Provide the [X, Y] coordinate of the cell's center where the given text is located.  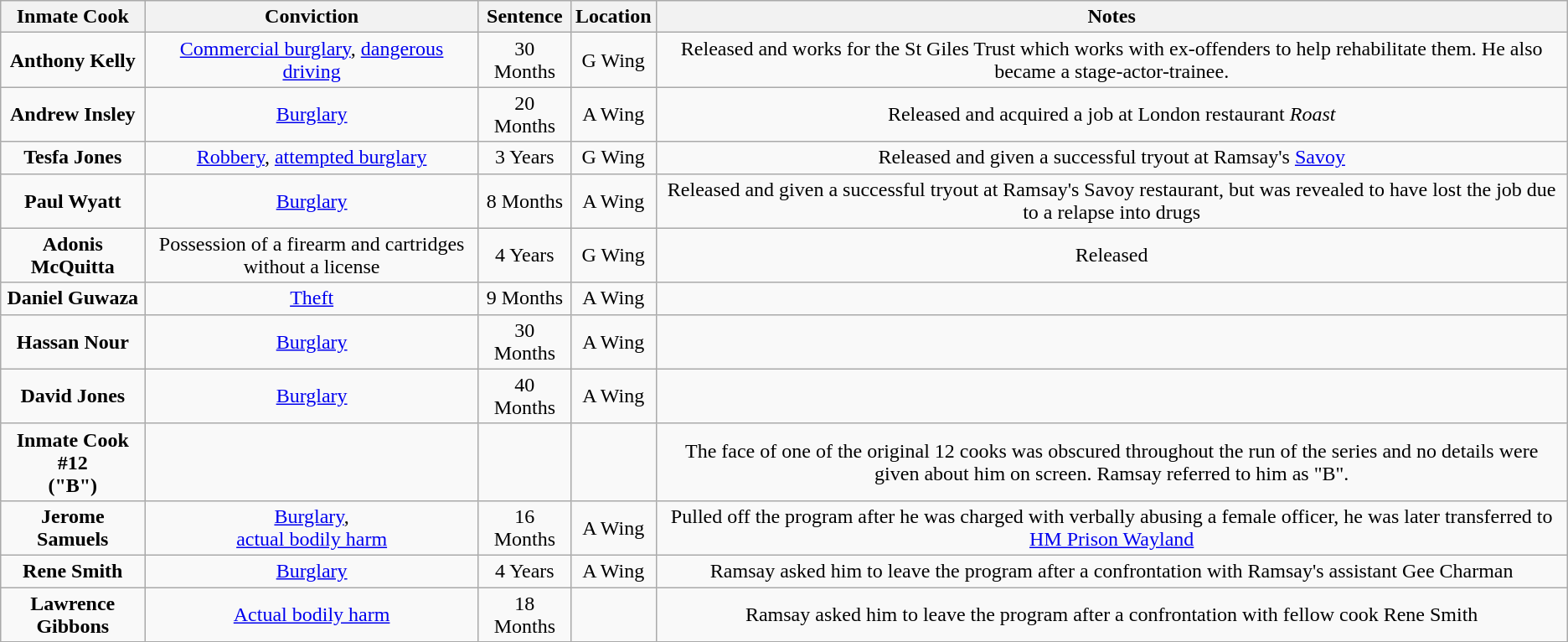
16 Months [524, 528]
Paul Wyatt [73, 201]
Jerome Samuels [73, 528]
Theft [312, 298]
Burglary,actual bodily harm [312, 528]
Released and works for the St Giles Trust which works with ex-offenders to help rehabilitate them. He also became a stage-actor-trainee. [1112, 60]
Anthony Kelly [73, 60]
Hassan Nour [73, 342]
Sentence [524, 17]
40 Months [524, 396]
Released and given a successful tryout at Ramsay's Savoy [1112, 158]
Ramsay asked him to leave the program after a confrontation with fellow cook Rene Smith [1112, 614]
Adonis McQuitta [73, 255]
Robbery, attempted burglary [312, 158]
Location [613, 17]
Tesfa Jones [73, 158]
Inmate Cook [73, 17]
3 Years [524, 158]
Pulled off the program after he was charged with verbally abusing a female officer, he was later transferred to HM Prison Wayland [1112, 528]
Released [1112, 255]
Conviction [312, 17]
Commercial burglary, dangerous driving [312, 60]
Released and acquired a job at London restaurant Roast [1112, 114]
Rene Smith [73, 571]
Inmate Cook #12("B") [73, 462]
David Jones [73, 396]
Andrew Insley [73, 114]
Released and given a successful tryout at Ramsay's Savoy restaurant, but was revealed to have lost the job due to a relapse into drugs [1112, 201]
8 Months [524, 201]
20 Months [524, 114]
Lawrence Gibbons [73, 614]
Possession of a firearm and cartridges without a license [312, 255]
Daniel Guwaza [73, 298]
Actual bodily harm [312, 614]
Ramsay asked him to leave the program after a confrontation with Ramsay's assistant Gee Charman [1112, 571]
9 Months [524, 298]
Notes [1112, 17]
18 Months [524, 614]
